Determine the (x, y) coordinate at the center of the cell enclosing the given text.  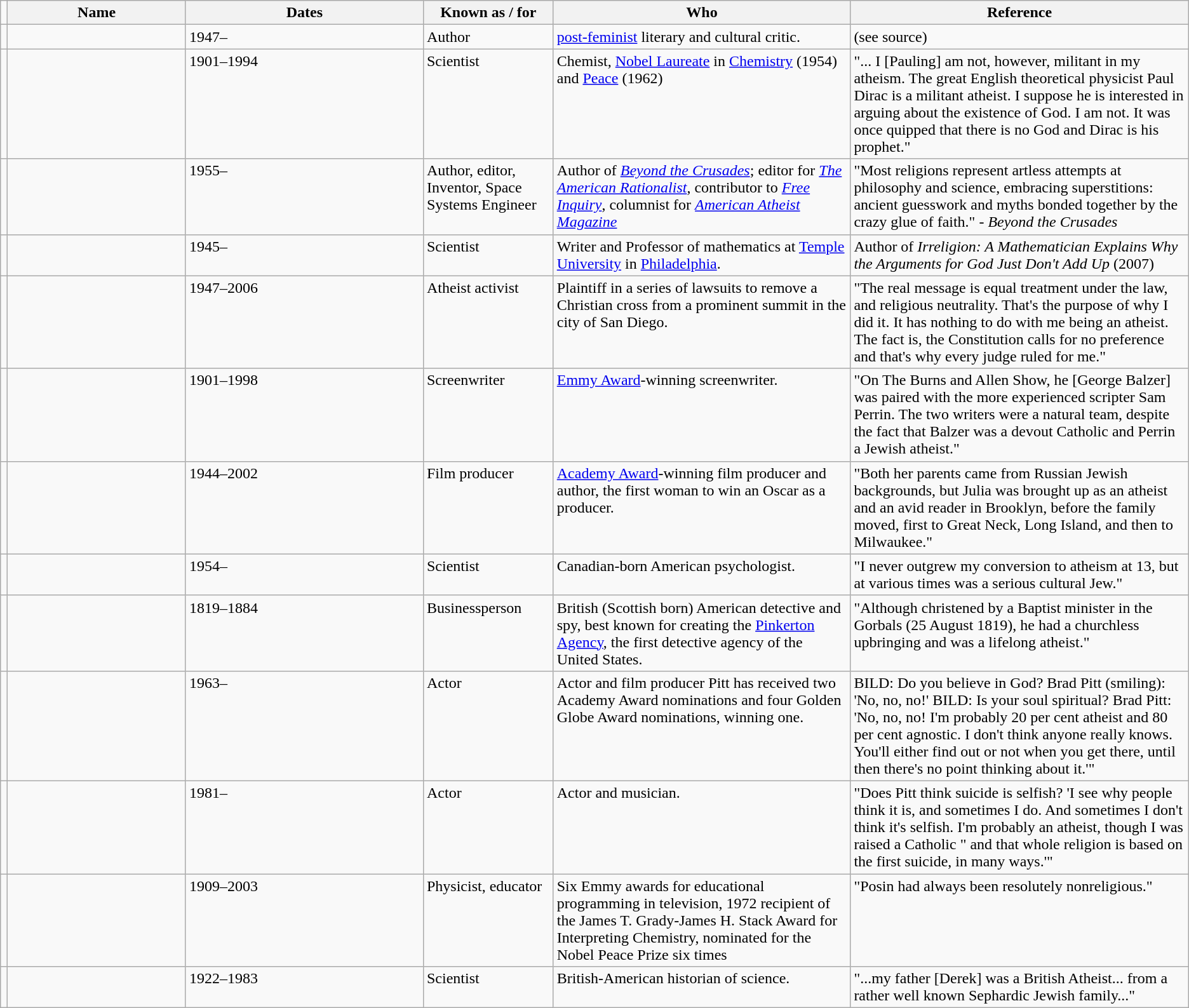
Screenwriter (488, 415)
Author of Beyond the Crusades; editor for The American Rationalist, contributor to Free Inquiry, columnist for American Atheist Magazine (702, 197)
Author, editor, Inventor, Space Systems Engineer (488, 197)
post-feminist literary and cultural critic. (702, 37)
(see source) (1019, 37)
Author (488, 37)
Actor and musician. (702, 827)
Dates (304, 13)
Plaintiff in a series of lawsuits to remove a Christian cross from a prominent summit in the city of San Diego. (702, 322)
Atheist activist (488, 322)
1947–2006 (304, 322)
Physicist, educator (488, 920)
Emmy Award-winning screenwriter. (702, 415)
Author of Irreligion: A Mathematician Explains Why the Arguments for God Just Don't Add Up (2007) (1019, 255)
Academy Award-winning film producer and author, the first woman to win an Oscar as a producer. (702, 507)
British-American historian of science. (702, 987)
1955– (304, 197)
Who (702, 13)
1945– (304, 255)
1901–1998 (304, 415)
1963– (304, 725)
Name (97, 13)
Actor and film producer Pitt has received two Academy Award nominations and four Golden Globe Award nominations, winning one. (702, 725)
1922–1983 (304, 987)
Writer and Professor of mathematics at Temple University in Philadelphia. (702, 255)
Film producer (488, 507)
1954– (304, 574)
Known as / for (488, 13)
1819–1884 (304, 633)
1944–2002 (304, 507)
Businessperson (488, 633)
Canadian-born American psychologist. (702, 574)
Reference (1019, 13)
"...my father [Derek] was a British Atheist... from a rather well known Sephardic Jewish family..." (1019, 987)
Chemist, Nobel Laureate in Chemistry (1954) and Peace (1962) (702, 104)
1909–2003 (304, 920)
1947– (304, 37)
"Although christened by a Baptist minister in the Gorbals (25 August 1819), he had a churchless upbringing and was a lifelong atheist." (1019, 633)
"Posin had always been resolutely nonreligious." (1019, 920)
"I never outgrew my conversion to atheism at 13, but at various times was a serious cultural Jew." (1019, 574)
British (Scottish born) American detective and spy, best known for creating the Pinkerton Agency, the first detective agency of the United States. (702, 633)
1901–1994 (304, 104)
1981– (304, 827)
